Pinpoint the cell where the given text exists, returning its [X, Y] midpoint coordinate. 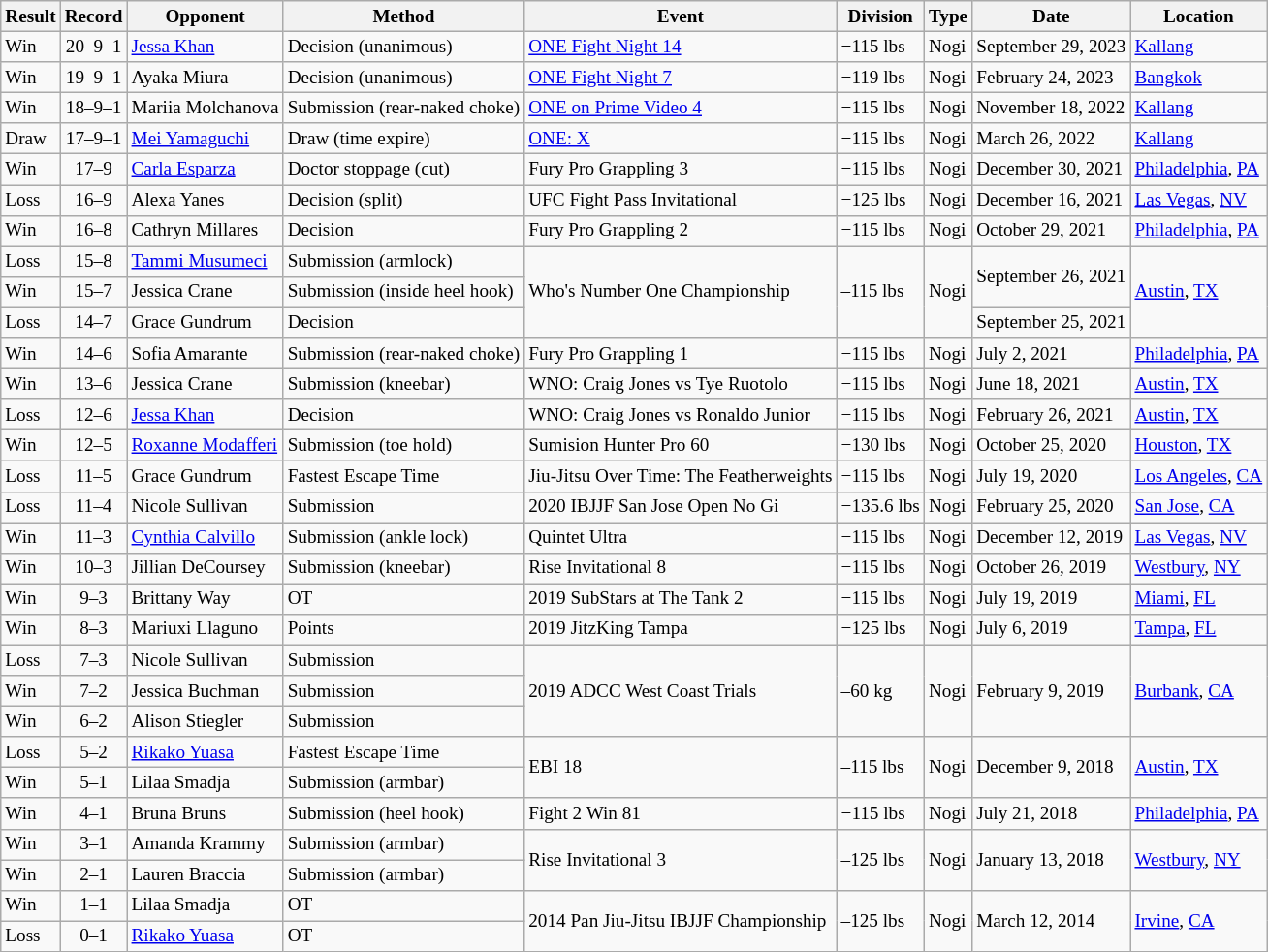
ONE: X [681, 139]
February 26, 2021 [1051, 415]
Location [1198, 16]
ONE Fight Night 14 [681, 47]
ONE Fight Night 7 [681, 78]
5–1 [93, 783]
Tammi Musumeci [206, 262]
Fury Pro Grappling 3 [681, 170]
Mariuxi Llaguno [206, 629]
2020 IBJJF San Jose Open No Gi [681, 507]
11–4 [93, 507]
6–2 [93, 721]
2014 Pan Jiu-Jitsu IBJJF Championship [681, 921]
7–3 [93, 660]
Quintet Ultra [681, 537]
February 25, 2020 [1051, 507]
10–3 [93, 568]
Sumision Hunter Pro 60 [681, 446]
Jiu-Jitsu Over Time: The Featherweights [681, 476]
Burbank, CA [1198, 690]
Brittany Way [206, 599]
Bangkok [1198, 78]
16–8 [93, 231]
EBI 18 [681, 768]
Who's Number One Championship [681, 293]
September 26, 2021 [1051, 277]
−135.6 lbs [880, 507]
July 2, 2021 [1051, 354]
December 9, 2018 [1051, 768]
9–3 [93, 599]
Doctor stoppage (cut) [403, 170]
−119 lbs [880, 78]
Division [880, 16]
7–2 [93, 691]
July 21, 2018 [1051, 813]
December 30, 2021 [1051, 170]
Miami, FL [1198, 599]
12–6 [93, 415]
Opponent [206, 16]
17–9–1 [93, 139]
Fury Pro Grappling 2 [681, 231]
14–7 [93, 323]
–60 kg [880, 690]
8–3 [93, 629]
Record [93, 16]
Bruna Bruns [206, 813]
September 25, 2021 [1051, 323]
Los Angeles, CA [1198, 476]
Method [403, 16]
4–1 [93, 813]
Cathryn Millares [206, 231]
20–9–1 [93, 47]
1–1 [93, 905]
14–6 [93, 354]
December 16, 2021 [1051, 200]
17–9 [93, 170]
Carla Esparza [206, 170]
5–2 [93, 752]
Mariia Molchanova [206, 108]
February 9, 2019 [1051, 690]
19–9–1 [93, 78]
UFC Fight Pass Invitational [681, 200]
January 13, 2018 [1051, 859]
Fight 2 Win 81 [681, 813]
−130 lbs [880, 446]
July 19, 2020 [1051, 476]
Alison Stiegler [206, 721]
Sofia Amarante [206, 354]
February 24, 2023 [1051, 78]
18–9–1 [93, 108]
15–8 [93, 262]
Alexa Yanes [206, 200]
Submission (inside heel hook) [403, 292]
March 12, 2014 [1051, 921]
San Jose, CA [1198, 507]
11–3 [93, 537]
Points [403, 629]
0–1 [93, 936]
Houston, TX [1198, 446]
Amanda Krammy [206, 844]
Mei Yamaguchi [206, 139]
July 19, 2019 [1051, 599]
Jillian DeCoursey [206, 568]
Event [681, 16]
Ayaka Miura [206, 78]
WNO: Craig Jones vs Tye Ruotolo [681, 384]
2019 JitzKing Tampa [681, 629]
2–1 [93, 874]
16–9 [93, 200]
October 26, 2019 [1051, 568]
Submission (toe hold) [403, 446]
Jessica Buchman [206, 691]
Rise Invitational 8 [681, 568]
2019 ADCC West Coast Trials [681, 690]
Type [948, 16]
Submission (ankle lock) [403, 537]
ONE on Prime Video 4 [681, 108]
Decision (split) [403, 200]
July 6, 2019 [1051, 629]
WNO: Craig Jones vs Ronaldo Junior [681, 415]
Draw (time expire) [403, 139]
Result [31, 16]
December 12, 2019 [1051, 537]
Submission (heel hook) [403, 813]
October 25, 2020 [1051, 446]
11–5 [93, 476]
Submission (armlock) [403, 262]
March 26, 2022 [1051, 139]
Roxanne Modafferi [206, 446]
3–1 [93, 844]
Lauren Braccia [206, 874]
12–5 [93, 446]
October 29, 2021 [1051, 231]
Draw [31, 139]
Fury Pro Grappling 1 [681, 354]
Tampa, FL [1198, 629]
15–7 [93, 292]
September 29, 2023 [1051, 47]
Cynthia Calvillo [206, 537]
Rise Invitational 3 [681, 859]
June 18, 2021 [1051, 384]
Irvine, CA [1198, 921]
13–6 [93, 384]
Date [1051, 16]
2019 SubStars at The Tank 2 [681, 599]
November 18, 2022 [1051, 108]
